Return (X, Y) of the center of cell containing provided text 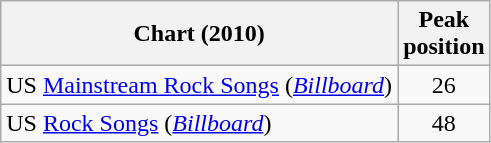
Chart (2010) (200, 34)
48 (444, 123)
26 (444, 85)
US Rock Songs (Billboard) (200, 123)
Peakposition (444, 34)
US Mainstream Rock Songs (Billboard) (200, 85)
